Return the [x, y] coordinate for the center point of the cell that contains the specified text.  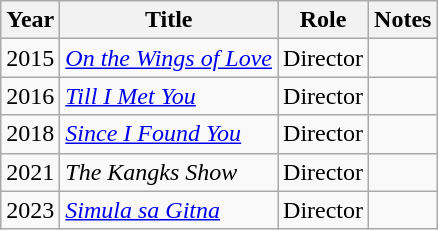
Notes [403, 20]
2021 [30, 172]
The Kangks Show [169, 172]
2023 [30, 210]
Since I Found You [169, 134]
Till I Met You [169, 96]
2018 [30, 134]
2015 [30, 58]
Title [169, 20]
Role [324, 20]
Year [30, 20]
On the Wings of Love [169, 58]
2016 [30, 96]
Simula sa Gitna [169, 210]
